Capture the cell that displays the provided text and extract its [X, Y] central coordinate. 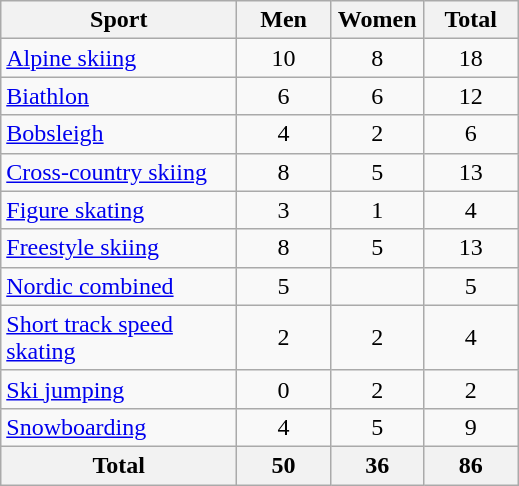
Figure skating [119, 210]
Ski jumping [119, 389]
Alpine skiing [119, 58]
0 [284, 389]
10 [284, 58]
50 [284, 465]
Biathlon [119, 96]
12 [471, 96]
Snowboarding [119, 427]
86 [471, 465]
Women [377, 20]
1 [377, 210]
9 [471, 427]
36 [377, 465]
18 [471, 58]
Bobsleigh [119, 134]
Sport [119, 20]
Short track speed skating [119, 338]
3 [284, 210]
Freestyle skiing [119, 248]
Cross-country skiing [119, 172]
Men [284, 20]
Nordic combined [119, 286]
